Find where the given text appears and provide that cell's center as (x, y) coordinate. 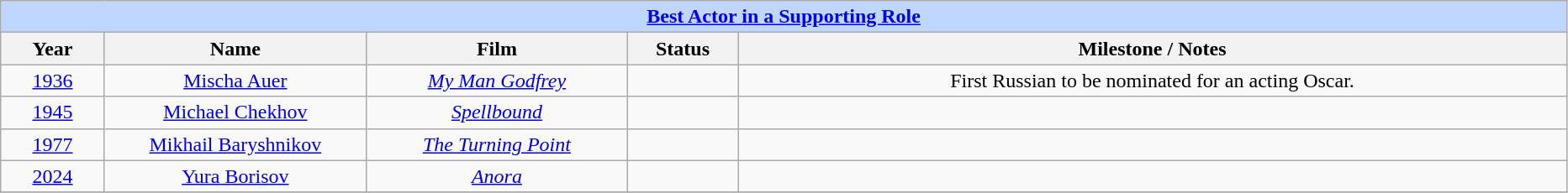
The Turning Point (496, 144)
Yura Borisov (235, 176)
1936 (53, 81)
1945 (53, 112)
My Man Godfrey (496, 81)
Year (53, 49)
Name (235, 49)
Mischa Auer (235, 81)
Best Actor in a Supporting Role (784, 17)
2024 (53, 176)
1977 (53, 144)
Anora (496, 176)
Mikhail Baryshnikov (235, 144)
Michael Chekhov (235, 112)
Status (683, 49)
Spellbound (496, 112)
Film (496, 49)
First Russian to be nominated for an acting Oscar. (1153, 81)
Milestone / Notes (1153, 49)
